Determine the [X, Y] coordinate at the center of the cell enclosing the given text.  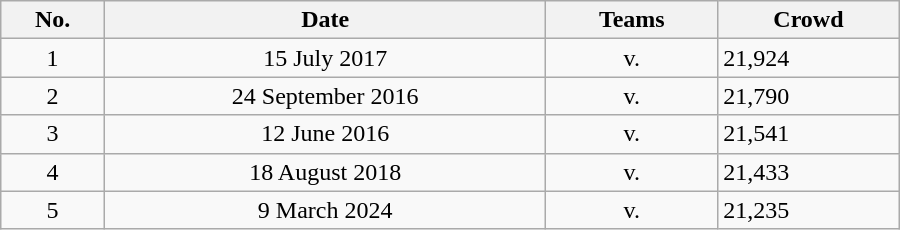
9 March 2024 [325, 210]
Crowd [809, 20]
21,235 [809, 210]
No. [53, 20]
21,433 [809, 172]
4 [53, 172]
21,790 [809, 96]
12 June 2016 [325, 134]
21,541 [809, 134]
21,924 [809, 58]
1 [53, 58]
Date [325, 20]
15 July 2017 [325, 58]
2 [53, 96]
5 [53, 210]
18 August 2018 [325, 172]
Teams [632, 20]
24 September 2016 [325, 96]
3 [53, 134]
